Return (X, Y) of the center of cell containing provided text 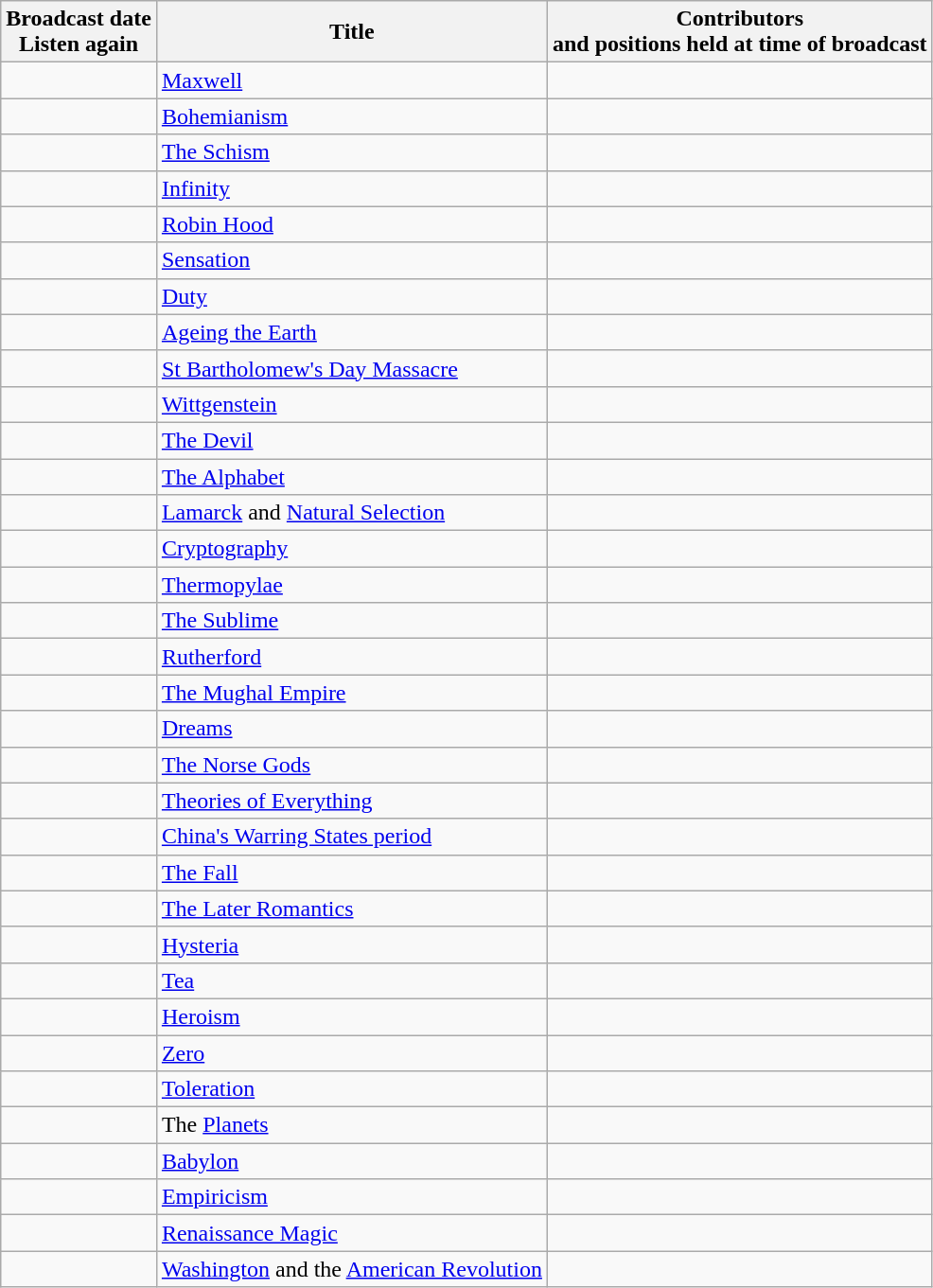
Hysteria (352, 944)
St Bartholomew's Day Massacre (352, 368)
The Alphabet (352, 476)
Duty (352, 296)
Robin Hood (352, 224)
Sensation (352, 260)
Lamarck and Natural Selection (352, 513)
Infinity (352, 188)
China's Warring States period (352, 837)
The Sublime (352, 621)
The Schism (352, 152)
Contributors and positions held at time of broadcast (740, 32)
Thermopylae (352, 585)
Renaissance Magic (352, 1233)
Ageing the Earth (352, 332)
Babylon (352, 1161)
Rutherford (352, 657)
Wittgenstein (352, 404)
The Norse Gods (352, 765)
Cryptography (352, 549)
Empiricism (352, 1197)
Dreams (352, 729)
Toleration (352, 1089)
Heroism (352, 1016)
Tea (352, 980)
The Later Romantics (352, 909)
Maxwell (352, 80)
Title (352, 32)
The Devil (352, 440)
Bohemianism (352, 116)
Broadcast date Listen again (79, 32)
Washington and the American Revolution (352, 1269)
The Mughal Empire (352, 693)
The Planets (352, 1125)
Theories of Everything (352, 801)
Zero (352, 1053)
The Fall (352, 873)
